Extract the (X, Y) coordinate from the center of the cell holding the provided text.  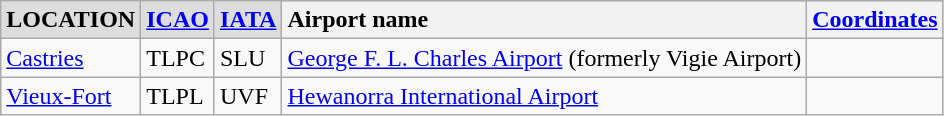
Vieux-Fort (71, 96)
ICAO (178, 20)
Airport name (544, 20)
George F. L. Charles Airport (formerly Vigie Airport) (544, 58)
UVF (248, 96)
TLPL (178, 96)
TLPC (178, 58)
Hewanorra International Airport (544, 96)
LOCATION (71, 20)
Castries (71, 58)
Coordinates (875, 20)
SLU (248, 58)
IATA (248, 20)
